From the cell containing the given text, extract its center point as (x, y) coordinate. 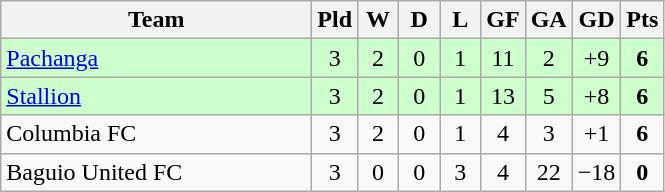
W (378, 20)
13 (503, 96)
GD (596, 20)
D (420, 20)
+1 (596, 134)
GF (503, 20)
Columbia FC (156, 134)
L (460, 20)
22 (548, 172)
GA (548, 20)
5 (548, 96)
Pachanga (156, 58)
Team (156, 20)
−18 (596, 172)
+8 (596, 96)
+9 (596, 58)
11 (503, 58)
Pts (642, 20)
Stallion (156, 96)
Baguio United FC (156, 172)
Pld (335, 20)
